Identify which cell holds the provided text, then report its [x, y] central coordinate. 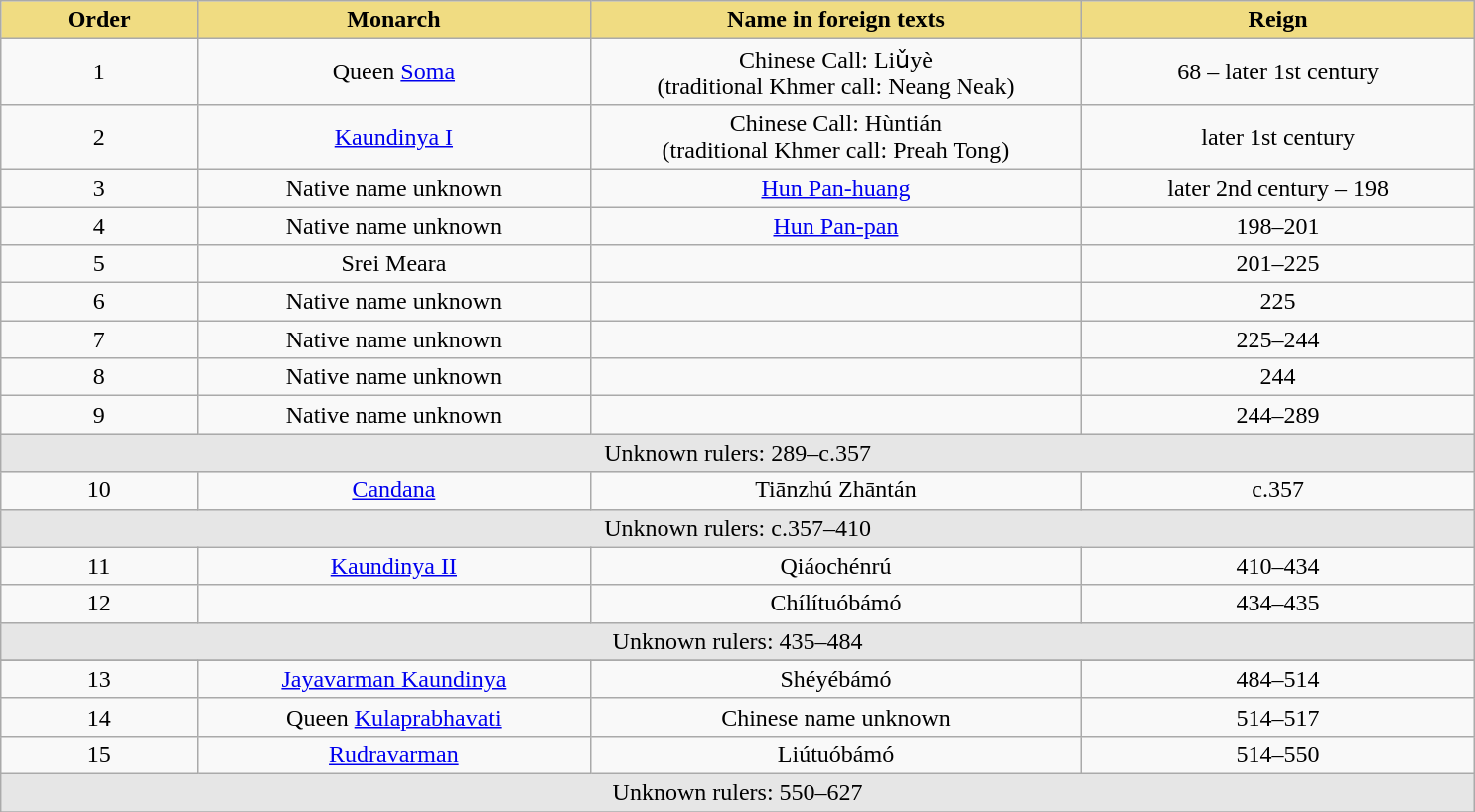
8 [99, 377]
4 [99, 225]
Srei Meara [394, 264]
3 [99, 188]
11 [99, 566]
198–201 [1278, 225]
Chinese Call: Liǔyè(traditional Khmer call: Neang Neak) [836, 71]
Liútuóbámó [836, 754]
Unknown rulers: 435–484 [738, 641]
Hun Pan-huang [836, 188]
c.357 [1278, 490]
1 [99, 71]
Queen Kulaprabhavati [394, 717]
Unknown rulers: c.357–410 [738, 528]
15 [99, 754]
514–517 [1278, 717]
Chílítuóbámó [836, 604]
68 – later 1st century [1278, 71]
484–514 [1278, 679]
later 1st century [1278, 137]
Tiānzhú Zhāntán [836, 490]
7 [99, 339]
Kaundinya II [394, 566]
514–550 [1278, 754]
Kaundinya I [394, 137]
9 [99, 415]
244–289 [1278, 415]
225 [1278, 302]
201–225 [1278, 264]
Candana [394, 490]
Shéyébámó [836, 679]
Qiáochénrú [836, 566]
434–435 [1278, 604]
Chinese name unknown [836, 717]
244 [1278, 377]
Chinese Call: Hùntián(traditional Khmer call: Preah Tong) [836, 137]
Name in foreign texts [836, 20]
5 [99, 264]
later 2nd century – 198 [1278, 188]
10 [99, 490]
14 [99, 717]
2 [99, 137]
Jayavarman Kaundinya [394, 679]
Order [99, 20]
Hun Pan-pan [836, 225]
Unknown rulers: 289–c.357 [738, 453]
Monarch [394, 20]
12 [99, 604]
Reign [1278, 20]
13 [99, 679]
6 [99, 302]
Rudravarman [394, 754]
410–434 [1278, 566]
225–244 [1278, 339]
Queen Soma [394, 71]
Unknown rulers: 550–627 [738, 792]
